Search for the cell housing the specified text and yield its (x, y) center coordinate. 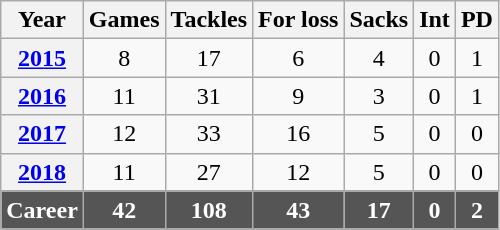
3 (379, 96)
Games (124, 20)
33 (209, 134)
4 (379, 58)
Tackles (209, 20)
27 (209, 172)
2018 (42, 172)
Career (42, 210)
43 (298, 210)
Year (42, 20)
108 (209, 210)
2015 (42, 58)
Int (435, 20)
16 (298, 134)
2017 (42, 134)
8 (124, 58)
2 (476, 210)
PD (476, 20)
42 (124, 210)
Sacks (379, 20)
For loss (298, 20)
31 (209, 96)
9 (298, 96)
2016 (42, 96)
6 (298, 58)
